Provide the (x, y) coordinate of the cell's center where the given text is located.  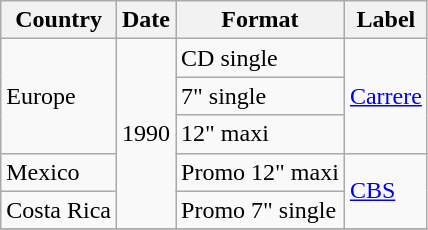
1990 (146, 134)
Mexico (59, 172)
Promo 12" maxi (260, 172)
CBS (386, 191)
Label (386, 20)
7" single (260, 96)
Format (260, 20)
Costa Rica (59, 210)
Promo 7" single (260, 210)
Country (59, 20)
CD single (260, 58)
Carrere (386, 96)
12" maxi (260, 134)
Date (146, 20)
Europe (59, 96)
